Locate the cell with the specified text and output its (x, y) center coordinate. 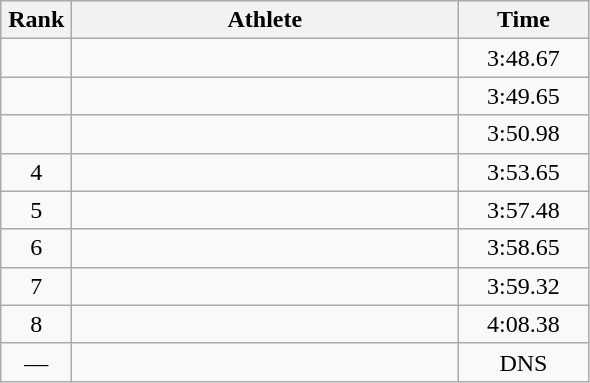
3:48.67 (524, 58)
5 (36, 210)
3:49.65 (524, 96)
Rank (36, 20)
— (36, 362)
Time (524, 20)
6 (36, 248)
3:53.65 (524, 172)
DNS (524, 362)
8 (36, 324)
4 (36, 172)
3:57.48 (524, 210)
Athlete (265, 20)
3:50.98 (524, 134)
7 (36, 286)
3:59.32 (524, 286)
4:08.38 (524, 324)
3:58.65 (524, 248)
